Locate the cell with the specified text and output its [x, y] center coordinate. 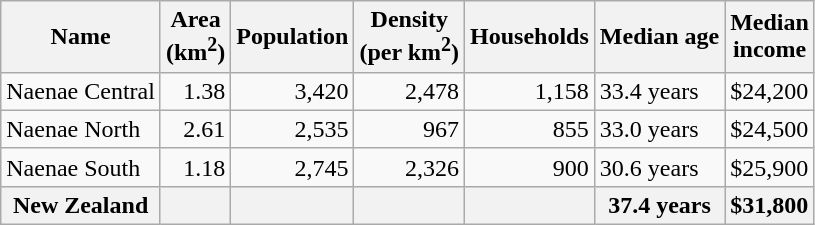
Households [530, 37]
2,535 [292, 129]
3,420 [292, 91]
2,478 [410, 91]
2,326 [410, 167]
$24,200 [770, 91]
855 [530, 129]
Naenae Central [81, 91]
30.6 years [659, 167]
2.61 [195, 129]
33.4 years [659, 91]
Area(km2) [195, 37]
967 [410, 129]
New Zealand [81, 205]
Naenae North [81, 129]
37.4 years [659, 205]
33.0 years [659, 129]
$31,800 [770, 205]
Population [292, 37]
$24,500 [770, 129]
Density(per km2) [410, 37]
1,158 [530, 91]
1.18 [195, 167]
1.38 [195, 91]
Median age [659, 37]
Name [81, 37]
Naenae South [81, 167]
900 [530, 167]
Medianincome [770, 37]
2,745 [292, 167]
$25,900 [770, 167]
